Find where the given text appears and provide that cell's center as (X, Y) coordinate. 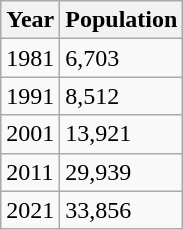
6,703 (122, 58)
Year (30, 20)
33,856 (122, 210)
13,921 (122, 134)
2001 (30, 134)
2021 (30, 210)
Population (122, 20)
2011 (30, 172)
29,939 (122, 172)
1991 (30, 96)
1981 (30, 58)
8,512 (122, 96)
